Identify which cell holds the provided text, then report its (x, y) central coordinate. 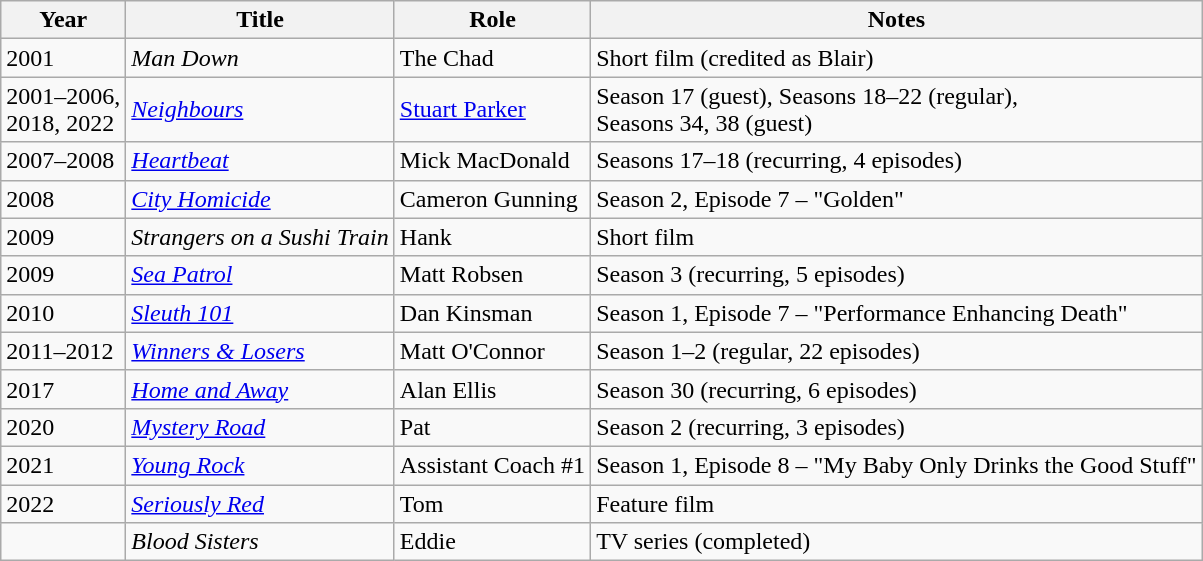
Title (260, 20)
Winners & Losers (260, 351)
City Homicide (260, 199)
Sea Patrol (260, 275)
2007–2008 (64, 161)
Young Rock (260, 465)
2021 (64, 465)
The Chad (492, 58)
Alan Ellis (492, 389)
Season 1, Episode 8 – "My Baby Only Drinks the Good Stuff" (897, 465)
Pat (492, 427)
2001–2006,2018, 2022 (64, 110)
Season 3 (recurring, 5 episodes) (897, 275)
Dan Kinsman (492, 313)
Eddie (492, 542)
Matt Robsen (492, 275)
2010 (64, 313)
Neighbours (260, 110)
Season 1–2 (regular, 22 episodes) (897, 351)
2022 (64, 503)
Heartbeat (260, 161)
Hank (492, 237)
Season 17 (guest), Seasons 18–22 (regular),Seasons 34, 38 (guest) (897, 110)
Season 1, Episode 7 – "Performance Enhancing Death" (897, 313)
Feature film (897, 503)
Home and Away (260, 389)
Season 2, Episode 7 – "Golden" (897, 199)
Seasons 17–18 (recurring, 4 episodes) (897, 161)
2011–2012 (64, 351)
Blood Sisters (260, 542)
Notes (897, 20)
Mick MacDonald (492, 161)
Short film (897, 237)
Man Down (260, 58)
2008 (64, 199)
Stuart Parker (492, 110)
Cameron Gunning (492, 199)
Role (492, 20)
Short film (credited as Blair) (897, 58)
Year (64, 20)
Season 30 (recurring, 6 episodes) (897, 389)
Assistant Coach #1 (492, 465)
Strangers on a Sushi Train (260, 237)
2001 (64, 58)
Seriously Red (260, 503)
Sleuth 101 (260, 313)
TV series (completed) (897, 542)
Season 2 (recurring, 3 episodes) (897, 427)
Matt O'Connor (492, 351)
2017 (64, 389)
Tom (492, 503)
Mystery Road (260, 427)
2020 (64, 427)
